Find where the given text appears and provide that cell's center as [x, y] coordinate. 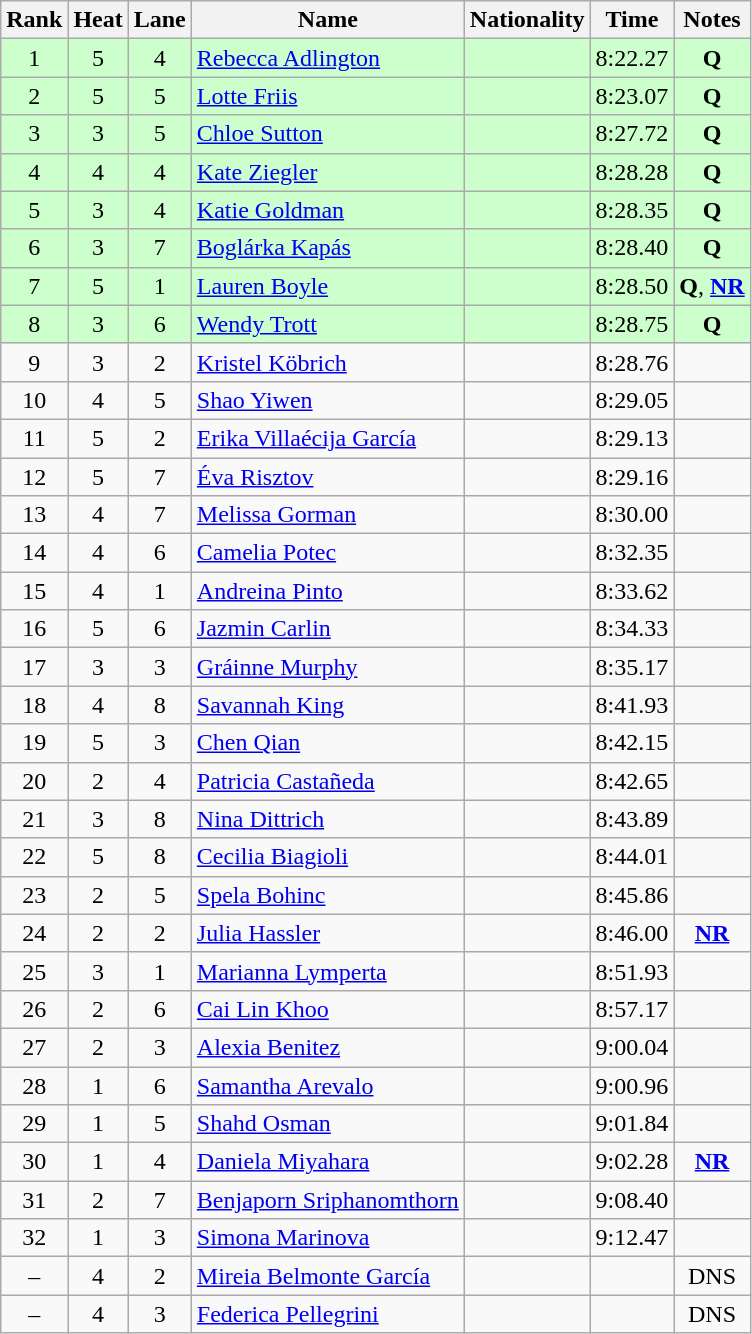
24 [34, 933]
22 [34, 857]
8:51.93 [632, 971]
30 [34, 1162]
Alexia Benitez [328, 1047]
21 [34, 819]
8:32.35 [632, 553]
26 [34, 1009]
8:42.65 [632, 781]
Shahd Osman [328, 1124]
8:23.07 [632, 96]
8:57.17 [632, 1009]
16 [34, 629]
Q, NR [712, 286]
13 [34, 515]
Rank [34, 20]
9:00.96 [632, 1085]
Boglárka Kapás [328, 248]
Andreina Pinto [328, 591]
9 [34, 362]
8:29.16 [632, 477]
8:29.13 [632, 438]
Nationality [527, 20]
23 [34, 895]
9:02.28 [632, 1162]
9:01.84 [632, 1124]
8:45.86 [632, 895]
Benjaporn Sriphanomthorn [328, 1200]
8:42.15 [632, 743]
14 [34, 553]
Cai Lin Khoo [328, 1009]
Daniela Miyahara [328, 1162]
9:08.40 [632, 1200]
Spela Bohinc [328, 895]
Melissa Gorman [328, 515]
Simona Marinova [328, 1238]
8:43.89 [632, 819]
Lane [160, 20]
29 [34, 1124]
11 [34, 438]
8:22.27 [632, 58]
Patricia Castañeda [328, 781]
8:44.01 [632, 857]
19 [34, 743]
8:29.05 [632, 400]
9:00.04 [632, 1047]
Lauren Boyle [328, 286]
31 [34, 1200]
Chen Qian [328, 743]
Kate Ziegler [328, 172]
Jazmin Carlin [328, 629]
8:28.76 [632, 362]
8:27.72 [632, 134]
8:28.40 [632, 248]
25 [34, 971]
Shao Yiwen [328, 400]
Chloe Sutton [328, 134]
8:30.00 [632, 515]
8:28.28 [632, 172]
Julia Hassler [328, 933]
Samantha Arevalo [328, 1085]
Heat [98, 20]
8:28.35 [632, 210]
8:33.62 [632, 591]
27 [34, 1047]
20 [34, 781]
8:41.93 [632, 705]
Wendy Trott [328, 324]
Rebecca Adlington [328, 58]
8:35.17 [632, 667]
32 [34, 1238]
Notes [712, 20]
Savannah King [328, 705]
Name [328, 20]
Federica Pellegrini [328, 1314]
Cecilia Biagioli [328, 857]
8:28.50 [632, 286]
10 [34, 400]
Lotte Friis [328, 96]
Nina Dittrich [328, 819]
28 [34, 1085]
12 [34, 477]
Marianna Lymperta [328, 971]
Gráinne Murphy [328, 667]
18 [34, 705]
8:34.33 [632, 629]
Erika Villaécija García [328, 438]
Éva Risztov [328, 477]
9:12.47 [632, 1238]
Camelia Potec [328, 553]
Kristel Köbrich [328, 362]
8:46.00 [632, 933]
8:28.75 [632, 324]
15 [34, 591]
Katie Goldman [328, 210]
Time [632, 20]
Mireia Belmonte García [328, 1276]
17 [34, 667]
